Determine the (x, y) coordinate at the center of the cell enclosing the given text.  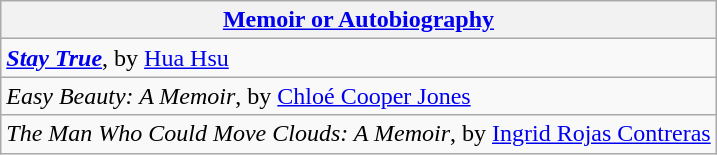
Easy Beauty: A Memoir, by Chloé Cooper Jones (358, 96)
Memoir or Autobiography (358, 20)
Stay True, by Hua Hsu (358, 58)
The Man Who Could Move Clouds: A Memoir, by Ingrid Rojas Contreras (358, 134)
